From the cell containing the given text, extract its center point as [x, y] coordinate. 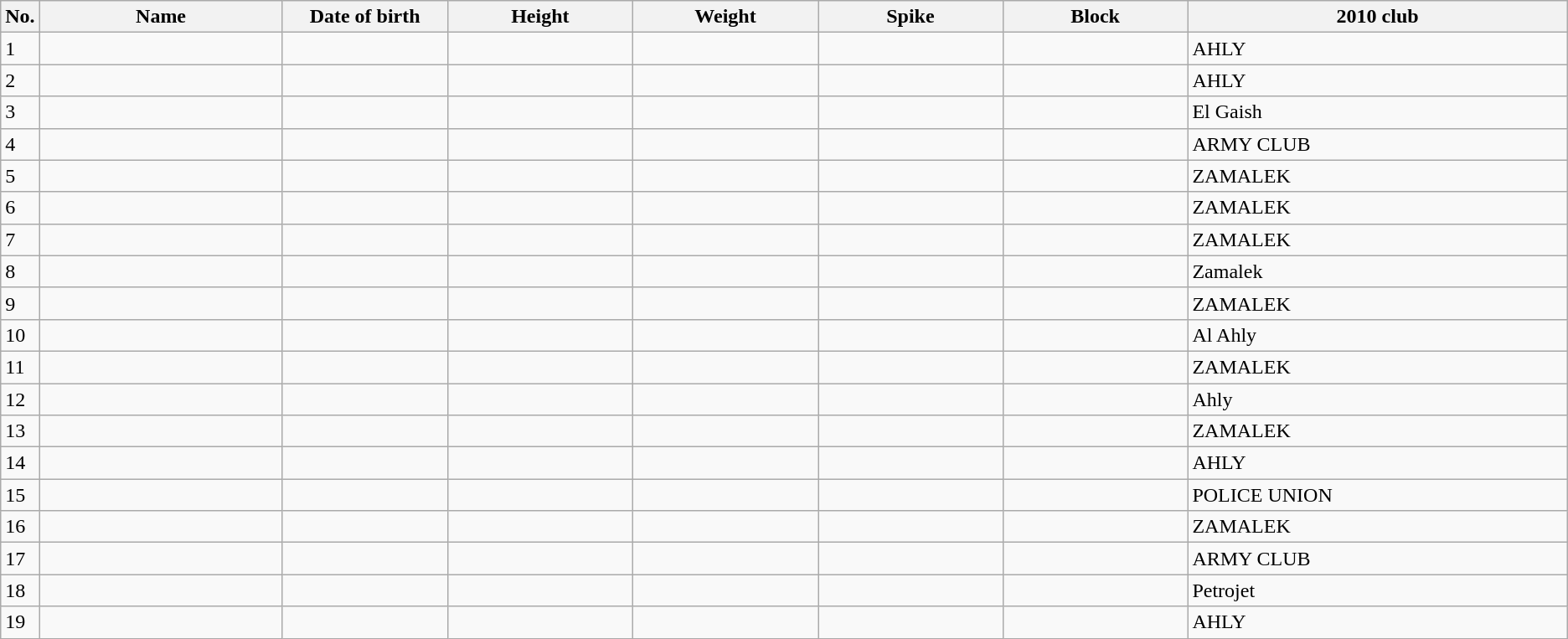
9 [20, 303]
19 [20, 622]
Date of birth [365, 17]
15 [20, 495]
10 [20, 335]
No. [20, 17]
Height [539, 17]
8 [20, 271]
2010 club [1377, 17]
El Gaish [1377, 112]
Weight [725, 17]
Al Ahly [1377, 335]
16 [20, 527]
6 [20, 208]
17 [20, 559]
Name [161, 17]
4 [20, 144]
18 [20, 590]
Block [1096, 17]
3 [20, 112]
2 [20, 80]
1 [20, 49]
5 [20, 176]
12 [20, 399]
Spike [911, 17]
Petrojet [1377, 590]
13 [20, 431]
Zamalek [1377, 271]
11 [20, 367]
Ahly [1377, 399]
POLICE UNION [1377, 495]
14 [20, 463]
7 [20, 240]
